Determine the [X, Y] coordinate at the center of the cell enclosing the given text.  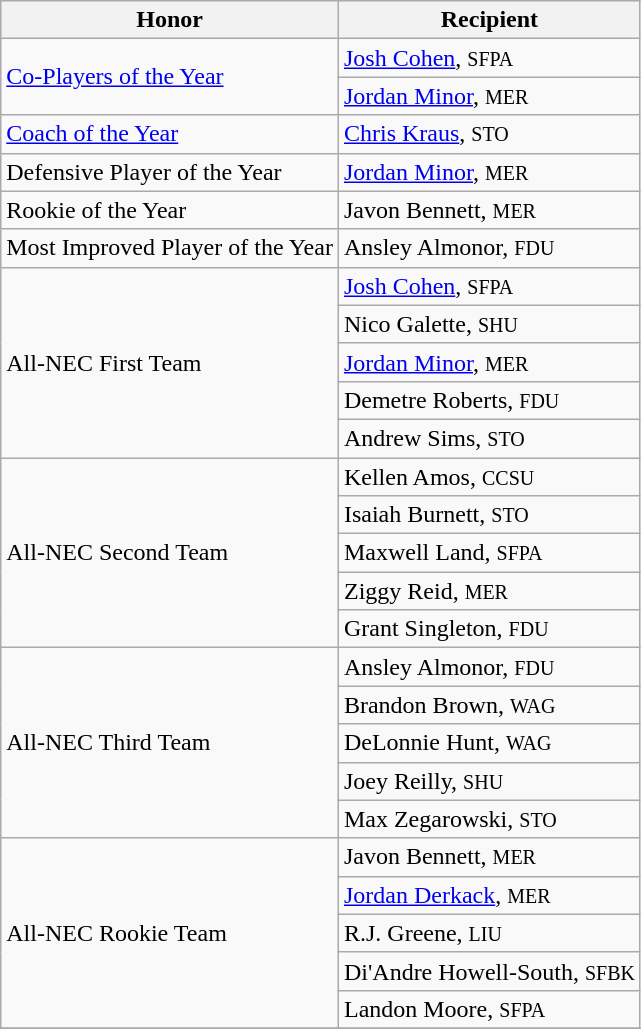
Joey Reilly, SHU [489, 781]
Most Improved Player of the Year [170, 248]
Max Zegarowski, STO [489, 819]
Brandon Brown, WAG [489, 705]
Chris Kraus, STO [489, 134]
Landon Moore, SFPA [489, 1009]
All-NEC Rookie Team [170, 933]
Defensive Player of the Year [170, 172]
Recipient [489, 20]
All-NEC Third Team [170, 743]
All-NEC Second Team [170, 553]
Kellen Amos, CCSU [489, 477]
Honor [170, 20]
Maxwell Land, SFPA [489, 553]
Demetre Roberts, FDU [489, 400]
Isaiah Burnett, STO [489, 515]
Jordan Derkack, MER [489, 895]
Ziggy Reid, MER [489, 591]
Grant Singleton, FDU [489, 629]
Di'Andre Howell-South, SFBK [489, 971]
Nico Galette, SHU [489, 324]
Andrew Sims, STO [489, 438]
R.J. Greene, LIU [489, 933]
DeLonnie Hunt, WAG [489, 743]
All-NEC First Team [170, 362]
Coach of the Year [170, 134]
Co-Players of the Year [170, 77]
Rookie of the Year [170, 210]
